From the cell containing the given text, extract its center point as [X, Y] coordinate. 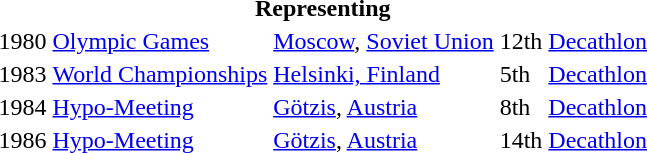
Olympic Games [160, 41]
Moscow, Soviet Union [384, 41]
12th [521, 41]
8th [521, 107]
5th [521, 74]
Helsinki, Finland [384, 74]
Götzis, Austria [384, 107]
Hypo-Meeting [160, 107]
World Championships [160, 74]
